Scan for the cell matching the given text and deliver its (x, y) coordinate at center. 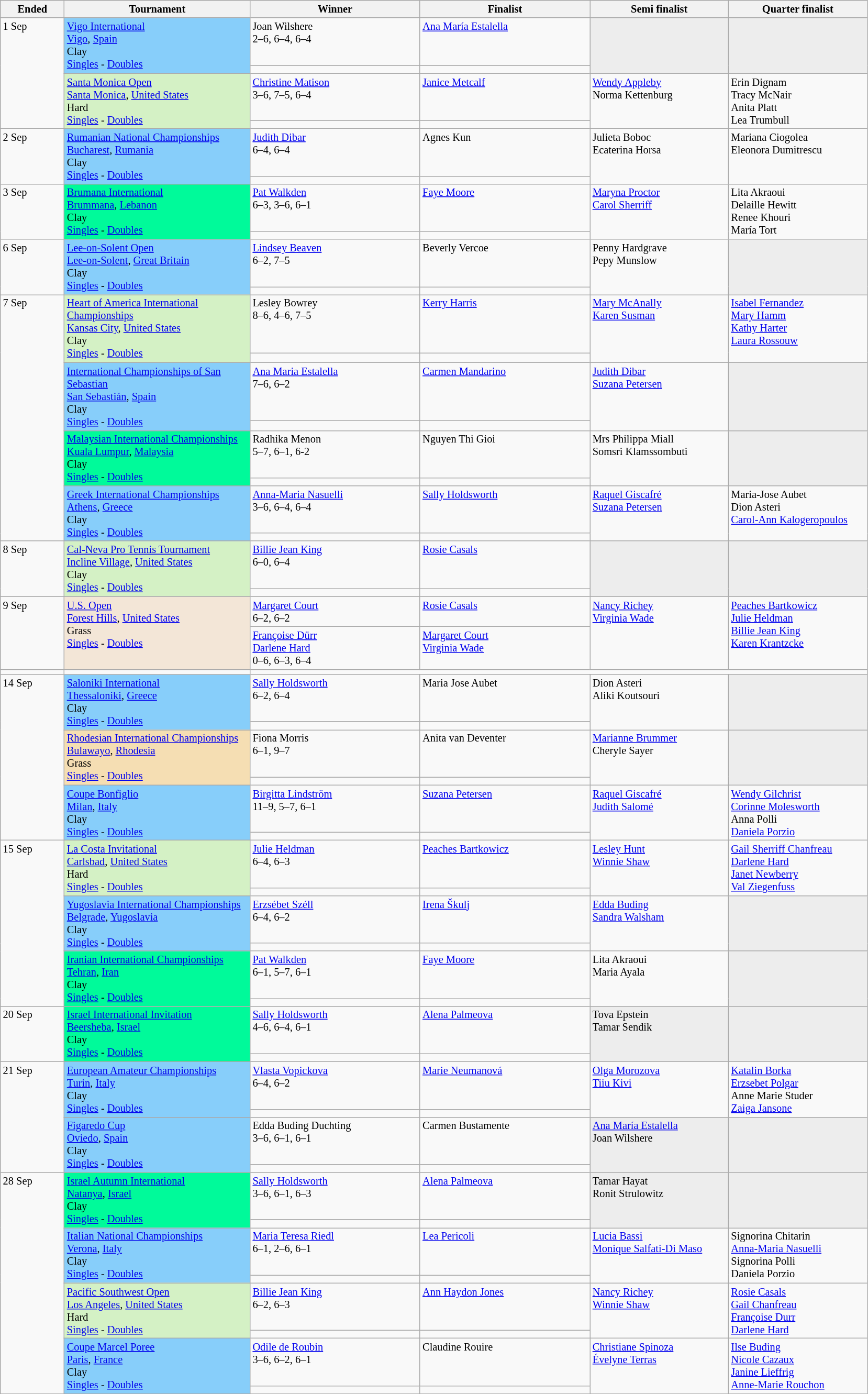
Tova Epstein Tamar Sendik (660, 1034)
Christiane Spinoza Évelyne Terras (660, 1366)
Maria-Jose Aubet Dion Asteri Carol-Ann Kalogeropoulos (798, 513)
Lesley Bowrey8–6, 4–6, 7–5 (335, 324)
21 Sep (32, 1116)
Raquel Giscafré Suzana Petersen (660, 513)
Anita van Deventer (505, 753)
20 Sep (32, 1034)
Lesley Hunt Winnie Shaw (660, 868)
Raquel Giscafré Judith Salomé (660, 813)
Christine Matison3–6, 7–5, 6–4 (335, 97)
7 Sep (32, 418)
Italian National ChampionshipsVerona, ItalyClaySingles - Doubles (157, 1255)
Greek International ChampionshipsAthens, GreeceClaySingles - Doubles (157, 513)
International Championships of San SebastianSan Sebastián, SpainClaySingles - Doubles (157, 396)
Wendy Gilchrist Corinne Molesworth Anna Polli Daniela Porzio (798, 813)
Peaches Bartkowicz Julie Heldman Billie Jean King Karen Krantzcke (798, 633)
Margaret Court6–2, 6–2 (335, 612)
Ilse Buding Nicole Cazaux Janine Lieffrig Anne-Marie Rouchon (798, 1366)
3 Sep (32, 212)
Rumanian National ChampionshipsBucharest, RumaniaClaySingles - Doubles (157, 156)
9 Sep (32, 633)
La Costa InvitationalCarlsbad, United StatesHardSingles - Doubles (157, 868)
Sally Holdsworth4–6, 6–4, 6–1 (335, 1030)
15 Sep (32, 923)
Judith Dibar Suzana Petersen (660, 396)
Billie Jean King6–0, 6–4 (335, 565)
Heart of America International ChampionshipsKansas City, United StatesClaySingles - Doubles (157, 328)
Vigo InternationalVigo, SpainClaySingles - Doubles (157, 46)
Margaret Court Virginia Wade (505, 648)
Israel Autumn InternationalNatanya, IsraelClaySingles - Doubles (157, 1200)
Marie Neumanová (505, 1085)
Sally Holdsworth3–6, 6–1, 6–3 (335, 1196)
Maria Jose Aubet (505, 698)
Ana María Estalella (505, 41)
Mrs Philippa Miall Somsri Klamssombuti (660, 458)
Ann Haydon Jones (505, 1307)
Coupe Marcel PoreeParis, FranceClaySingles - Doubles (157, 1366)
Tamar Hayat Ronit Strulowitz (660, 1200)
Suzana Petersen (505, 809)
Yugoslavia International ChampionshipsBelgrade, YugoslaviaClaySingles - Doubles (157, 923)
Pat Walkden6–3, 3–6, 6–1 (335, 207)
Julieta Boboc Ecaterina Horsa (660, 156)
Maryna Proctor Carol Sherriff (660, 212)
Edda Buding Duchting3–6, 6–1, 6–1 (335, 1141)
Malaysian International ChampionshipsKuala Lumpur, MalaysiaClaySingles - Doubles (157, 458)
Ana Maria Estalella7–6, 6–2 (335, 392)
Saloniki InternationalThessaloniki, GreeceClaySingles - Doubles (157, 702)
Tournament (157, 9)
Finalist (505, 9)
Edda Buding Sandra Walsham (660, 923)
Wendy Appleby Norma Kettenburg (660, 101)
Cal-Neva Pro Tennis TournamentIncline Village, United StatesClaySingles - Doubles (157, 569)
Lita Akraoui Maria Ayala (660, 979)
Odile de Roubin3–6, 6–2, 6–1 (335, 1362)
Erzsébet Széll 6–4, 6–2 (335, 919)
Coupe BonfiglioMilan, ItalyClaySingles - Doubles (157, 813)
Françoise Dürr Darlene Hard 0–6, 6–3, 6–4 (335, 648)
Semi finalist (660, 9)
Olga Morozova Tiiu Kivi (660, 1089)
Claudine Rouire (505, 1362)
Beverly Vercoe (505, 263)
Rhodesian International Championships Bulawayo, RhodesiaGrassSingles - Doubles (157, 757)
Peaches Bartkowicz (505, 864)
Ana María Estalella Joan Wilshere (660, 1145)
Rosie Casals Gail Chanfreau Françoise Durr Darlene Hard (798, 1311)
Mary McAnally Karen Susman (660, 328)
Lita Akraoui Delaille Hewitt Renee Khouri María Tort (798, 212)
Julie Heldman6–4, 6–3 (335, 864)
Billie Jean King6–2, 6–3 (335, 1307)
Maria Teresa Riedl6–1, 2–6, 6–1 (335, 1251)
Winner (335, 9)
Vlasta Vopickova 6–4, 6–2 (335, 1085)
Iranian International Championships Tehran, IranClaySingles - Doubles (157, 979)
Birgitta Lindström11–9, 5–7, 6–1 (335, 809)
Mariana Ciogolea Eleonora Dumitrescu (798, 156)
6 Sep (32, 267)
Nancy Richey Virginia Wade (660, 633)
Nancy Richey Winnie Shaw (660, 1311)
14 Sep (32, 757)
Signorina Chitarin Anna-Maria Nasuelli Signorina Polli Daniela Porzio (798, 1255)
Gail Sherriff Chanfreau Darlene Hard Janet Newberry Val Ziegenfuss (798, 868)
U.S. Open Forest Hills, United StatesGrassSingles - Doubles (157, 633)
Erin Dignam Tracy McNair Anita Platt Lea Trumbull (798, 101)
Quarter finalist (798, 9)
Kerry Harris (505, 324)
Isabel Fernandez Mary Hamm Kathy Harter Laura Rossouw (798, 328)
8 Sep (32, 569)
Irena Škulj (505, 919)
Radhika Menon5–7, 6–1, 6-2 (335, 454)
European Amateur ChampionshipsTurin, ItalyClaySingles - Doubles (157, 1089)
Sally Holdsworth6–2, 6–4 (335, 698)
Santa Monica OpenSanta Monica, United StatesHardSingles - Doubles (157, 101)
Agnes Kun (505, 152)
Ended (32, 9)
Carmen Mandarino (505, 392)
Pacific Southwest OpenLos Angeles, United StatesHardSingles - Doubles (157, 1311)
Lee-on-Solent OpenLee-on-Solent, Great BritainClaySingles - Doubles (157, 267)
Katalin Borka Erzsebet Polgar Anne Marie Studer Zaiga Jansone (798, 1089)
Lea Pericoli (505, 1251)
Carmen Bustamente (505, 1141)
Sally Holdsworth (505, 509)
Anna-Maria Nasuelli3–6, 6–4, 6–4 (335, 509)
Joan Wilshere2–6, 6–4, 6–4 (335, 41)
Janice Metcalf (505, 97)
Judith Dibar6–4, 6–4 (335, 152)
Nguyen Thi Gioi (505, 454)
1 Sep (32, 73)
Brumana International Brummana, LebanonClaySingles - Doubles (157, 212)
Penny Hardgrave Pepy Munslow (660, 267)
Fiona Morris 6–1, 9–7 (335, 753)
Figaredo CupOviedo, SpainClaySingles - Doubles (157, 1145)
Pat Walkden6–1, 5–7, 6–1 (335, 975)
Israel International InvitationBeersheba, IsraelClaySingles - Doubles (157, 1034)
Lucia Bassi Monique Salfati-Di Maso (660, 1255)
Marianne Brummer Cheryle Sayer (660, 757)
Dion Asteri Aliki Koutsouri (660, 702)
28 Sep (32, 1283)
2 Sep (32, 156)
Lindsey Beaven6–2, 7–5 (335, 263)
